Detect which cell encompasses the target text, then output its (x, y) center coordinate. 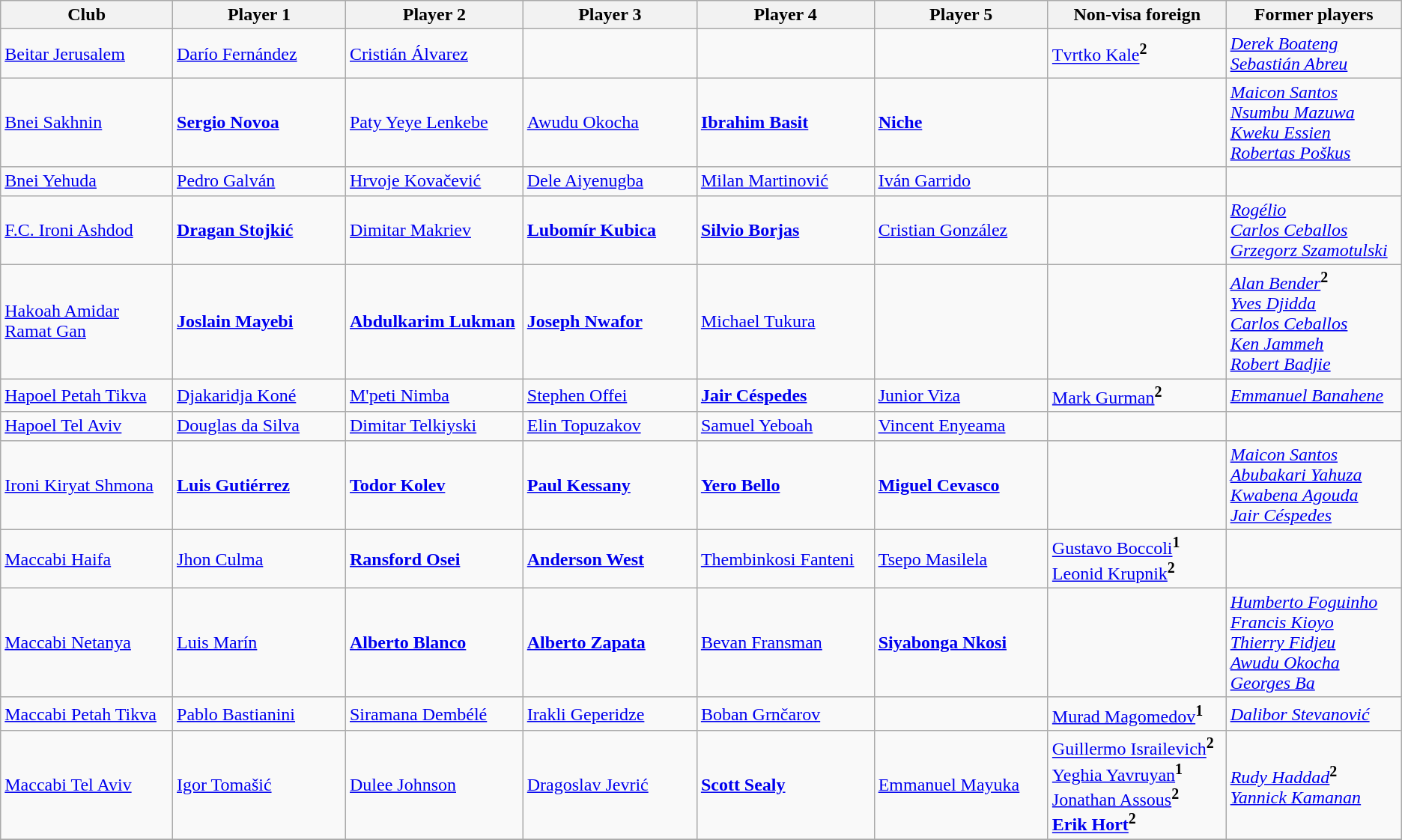
Miguel Cevasco (961, 485)
Tvrtko Kale2 (1137, 54)
Silvio Borjas (785, 230)
Lubomír Kubica (610, 230)
Vincent Enyeama (961, 426)
Dulee Johnson (434, 785)
Hakoah Amidar Ramat Gan (87, 322)
Ibrahim Basit (785, 123)
Murad Magomedov1 (1137, 714)
Jhon Culma (259, 559)
Maccabi Petah Tikva (87, 714)
Maicon Santos Nsumbu Mazuwa Kweku Essien Robertas Poškus (1314, 123)
Cristián Álvarez (434, 54)
Abdulkarim Lukman (434, 322)
Bnei Yehuda (87, 181)
Yero Bello (785, 485)
Awudu Okocha (610, 123)
Douglas da Silva (259, 426)
Guillermo Israilevich2 Yeghia Yavruyan1 Jonathan Assous2 Erik Hort2 (1137, 785)
Emmanuel Banahene (1314, 395)
Mark Gurman2 (1137, 395)
Pablo Bastianini (259, 714)
Bevan Fransman (785, 642)
Dimitar Makriev (434, 230)
Maccabi Netanya (87, 642)
Alberto Blanco (434, 642)
Former players (1314, 15)
Maccabi Haifa (87, 559)
Player 2 (434, 15)
Anderson West (610, 559)
Rogélio Carlos Ceballos Grzegorz Szamotulski (1314, 230)
Iván Garrido (961, 181)
Ironi Kiryat Shmona (87, 485)
Hrvoje Kovačević (434, 181)
Boban Grnčarov (785, 714)
Milan Martinović (785, 181)
Paul Kessany (610, 485)
Maicon Santos Abubakari Yahuza Kwabena Agouda Jair Céspedes (1314, 485)
Rudy Haddad2 Yannick Kamanan (1314, 785)
Paty Yeye Lenkebe (434, 123)
Dragan Stojkić (259, 230)
F.C. Ironi Ashdod (87, 230)
Cristian González (961, 230)
Joslain Mayebi (259, 322)
M'peti Nimba (434, 395)
Sergio Novoa (259, 123)
Jair Céspedes (785, 395)
Player 3 (610, 15)
Igor Tomašić (259, 785)
Derek Boateng Sebastián Abreu (1314, 54)
Scott Sealy (785, 785)
Dragoslav Jevrić (610, 785)
Samuel Yeboah (785, 426)
Club (87, 15)
Gustavo Boccoli1 Leonid Krupnik2 (1137, 559)
Player 5 (961, 15)
Joseph Nwafor (610, 322)
Humberto Foguinho Francis Kioyo Thierry Fidjeu Awudu Okocha Georges Ba (1314, 642)
Ransford Osei (434, 559)
Niche (961, 123)
Non-visa foreign (1137, 15)
Luis Marín (259, 642)
Beitar Jerusalem (87, 54)
Irakli Geperidze (610, 714)
Tsepo Masilela (961, 559)
Emmanuel Mayuka (961, 785)
Siramana Dembélé (434, 714)
Alan Bender2 Yves Djidda Carlos Ceballos Ken Jammeh Robert Badjie (1314, 322)
Djakaridja Koné (259, 395)
Dele Aiyenugba (610, 181)
Player 1 (259, 15)
Hapoel Tel Aviv (87, 426)
Maccabi Tel Aviv (87, 785)
Siyabonga Nkosi (961, 642)
Todor Kolev (434, 485)
Elin Topuzakov (610, 426)
Luis Gutiérrez (259, 485)
Bnei Sakhnin (87, 123)
Player 4 (785, 15)
Hapoel Petah Tikva (87, 395)
Stephen Offei (610, 395)
Dimitar Telkiyski (434, 426)
Darío Fernández (259, 54)
Dalibor Stevanović (1314, 714)
Alberto Zapata (610, 642)
Pedro Galván (259, 181)
Michael Tukura (785, 322)
Junior Viza (961, 395)
Thembinkosi Fanteni (785, 559)
